Capture the cell that displays the provided text and extract its (x, y) central coordinate. 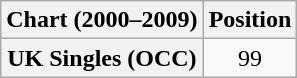
Position (250, 20)
UK Singles (OCC) (102, 58)
Chart (2000–2009) (102, 20)
99 (250, 58)
